Extract the [x, y] coordinate from the center of the cell holding the provided text.  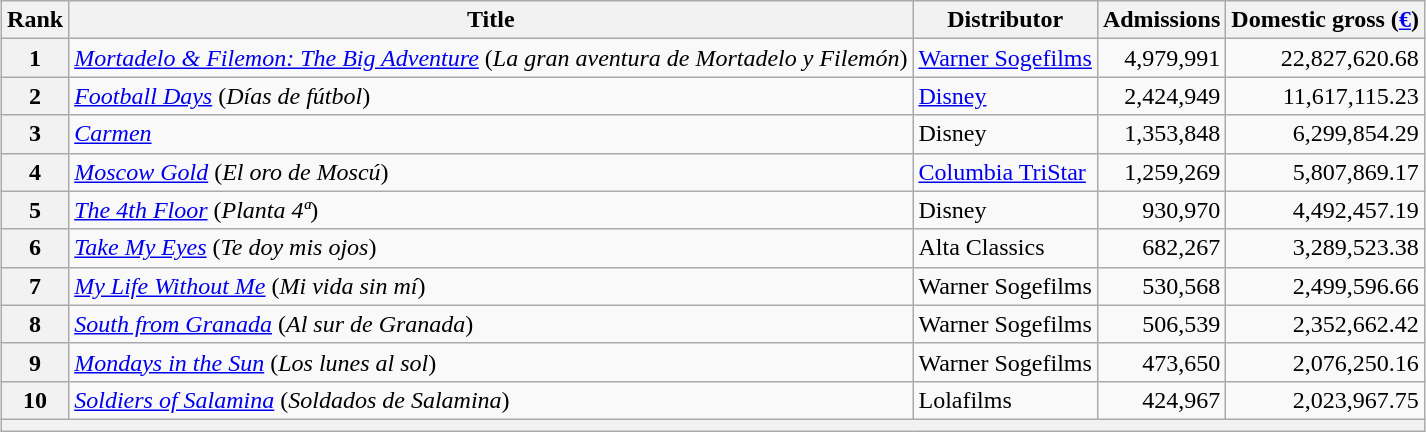
7 [36, 286]
Title [491, 20]
2,076,250.16 [1326, 362]
Mortadelo & Filemon: The Big Adventure (La gran aventura de Mortadelo y Filemón) [491, 58]
Lolafilms [1005, 400]
Alta Classics [1005, 248]
2,023,967.75 [1326, 400]
11,617,115.23 [1326, 96]
Mondays in the Sun (Los lunes al sol) [491, 362]
2 [36, 96]
4,492,457.19 [1326, 210]
2,352,662.42 [1326, 324]
2,424,949 [1161, 96]
6 [36, 248]
6,299,854.29 [1326, 134]
1,259,269 [1161, 172]
5 [36, 210]
Carmen [491, 134]
Take My Eyes (Te doy mis ojos) [491, 248]
3 [36, 134]
Soldiers of Salamina (Soldados de Salamina) [491, 400]
South from Granada (Al sur de Granada) [491, 324]
22,827,620.68 [1326, 58]
Admissions [1161, 20]
1 [36, 58]
Distributor [1005, 20]
5,807,869.17 [1326, 172]
2,499,596.66 [1326, 286]
Columbia TriStar [1005, 172]
1,353,848 [1161, 134]
530,568 [1161, 286]
Football Days (Días de fútbol) [491, 96]
4 [36, 172]
Domestic gross (€) [1326, 20]
4,979,991 [1161, 58]
The 4th Floor (Planta 4ª) [491, 210]
9 [36, 362]
Moscow Gold (El oro de Moscú) [491, 172]
My Life Without Me (Mi vida sin mí) [491, 286]
8 [36, 324]
Rank [36, 20]
506,539 [1161, 324]
473,650 [1161, 362]
682,267 [1161, 248]
3,289,523.38 [1326, 248]
10 [36, 400]
930,970 [1161, 210]
424,967 [1161, 400]
